Find where the given text appears and provide that cell's center as [X, Y] coordinate. 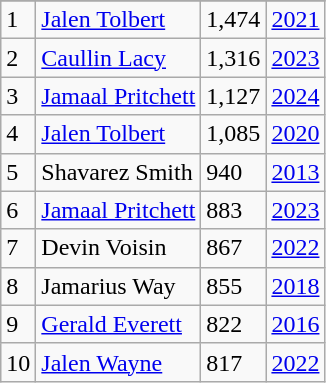
Caullin Lacy [118, 58]
7 [18, 248]
5 [18, 172]
Jalen Wayne [118, 362]
1,085 [234, 134]
1,474 [234, 20]
2 [18, 58]
Devin Voisin [118, 248]
822 [234, 324]
1,316 [234, 58]
2024 [296, 96]
8 [18, 286]
Shavarez Smith [118, 172]
940 [234, 172]
2016 [296, 324]
855 [234, 286]
6 [18, 210]
Gerald Everett [118, 324]
2021 [296, 20]
867 [234, 248]
1,127 [234, 96]
2020 [296, 134]
Jamarius Way [118, 286]
9 [18, 324]
3 [18, 96]
2018 [296, 286]
10 [18, 362]
1 [18, 20]
817 [234, 362]
4 [18, 134]
883 [234, 210]
2013 [296, 172]
